Locate the cell with the specified text and output its [x, y] center coordinate. 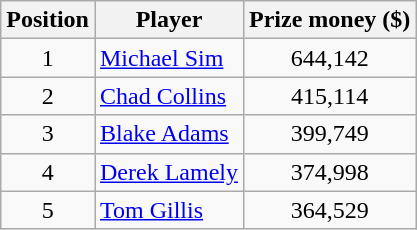
Position [48, 20]
Michael Sim [168, 58]
5 [48, 210]
Prize money ($) [329, 20]
1 [48, 58]
399,749 [329, 134]
Player [168, 20]
415,114 [329, 96]
Derek Lamely [168, 172]
644,142 [329, 58]
374,998 [329, 172]
364,529 [329, 210]
Chad Collins [168, 96]
Blake Adams [168, 134]
2 [48, 96]
4 [48, 172]
Tom Gillis [168, 210]
3 [48, 134]
